Return [x, y] of the center of cell containing provided text 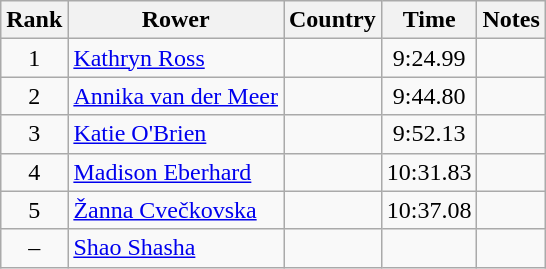
5 [34, 210]
Kathryn Ross [176, 58]
Shao Shasha [176, 248]
Time [429, 20]
9:52.13 [429, 134]
Katie O'Brien [176, 134]
Notes [511, 20]
Madison Eberhard [176, 172]
9:44.80 [429, 96]
Annika van der Meer [176, 96]
1 [34, 58]
Rank [34, 20]
10:31.83 [429, 172]
4 [34, 172]
9:24.99 [429, 58]
3 [34, 134]
Žanna Cvečkovska [176, 210]
10:37.08 [429, 210]
Rower [176, 20]
– [34, 248]
2 [34, 96]
Country [333, 20]
